Find where the given text appears and provide that cell's center as [X, Y] coordinate. 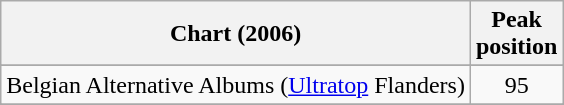
Peakposition [516, 34]
Belgian Alternative Albums (Ultratop Flanders) [236, 85]
95 [516, 85]
Chart (2006) [236, 34]
